Output the [X, Y] coordinate of the center of the cell containing the given text.  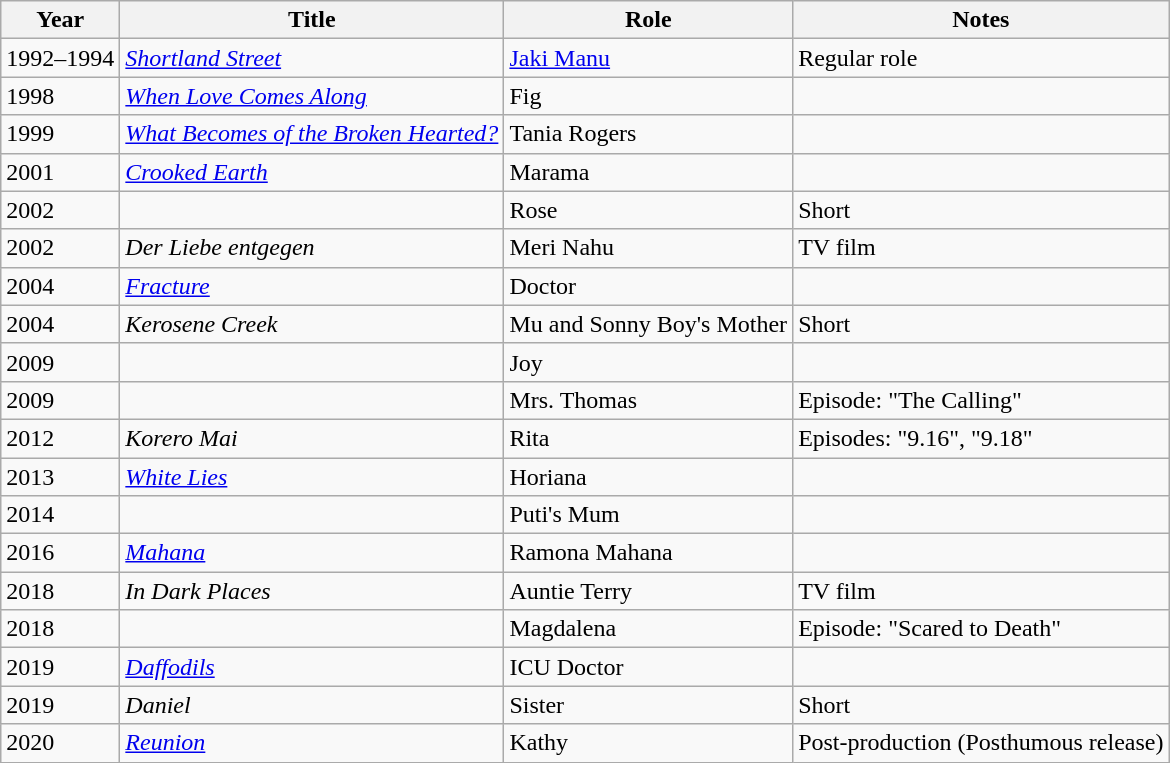
Shortland Street [312, 58]
Mahana [312, 553]
2013 [60, 477]
What Becomes of the Broken Hearted? [312, 134]
1992–1994 [60, 58]
Sister [648, 705]
Episode: "The Calling" [981, 400]
Der Liebe entgegen [312, 248]
Daniel [312, 705]
Post-production (Posthumous release) [981, 743]
Doctor [648, 286]
Year [60, 20]
Rita [648, 438]
Fig [648, 96]
Puti's Mum [648, 515]
Reunion [312, 743]
Magdalena [648, 629]
Episodes: "9.16", "9.18" [981, 438]
When Love Comes Along [312, 96]
Rose [648, 210]
Mrs. Thomas [648, 400]
Title [312, 20]
Notes [981, 20]
2014 [60, 515]
Fracture [312, 286]
Regular role [981, 58]
ICU Doctor [648, 667]
Meri Nahu [648, 248]
Horiana [648, 477]
Episode: "Scared to Death" [981, 629]
Mu and Sonny Boy's Mother [648, 324]
2012 [60, 438]
Kerosene Creek [312, 324]
1998 [60, 96]
Crooked Earth [312, 172]
2020 [60, 743]
Jaki Manu [648, 58]
Joy [648, 362]
White Lies [312, 477]
Role [648, 20]
Daffodils [312, 667]
2001 [60, 172]
1999 [60, 134]
Auntie Terry [648, 591]
Tania Rogers [648, 134]
Korero Mai [312, 438]
Kathy [648, 743]
Marama [648, 172]
Ramona Mahana [648, 553]
2016 [60, 553]
In Dark Places [312, 591]
